Pinpoint the cell where the given text exists, returning its (X, Y) midpoint coordinate. 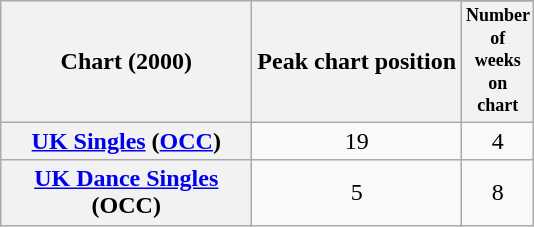
Peak chart position (357, 62)
19 (357, 141)
UK Dance Singles (OCC) (126, 192)
Chart (2000) (126, 62)
8 (498, 192)
UK Singles (OCC) (126, 141)
5 (357, 192)
4 (498, 141)
Number of weeks on chart (498, 62)
